Scan for the cell matching the given text and deliver its [x, y] coordinate at center. 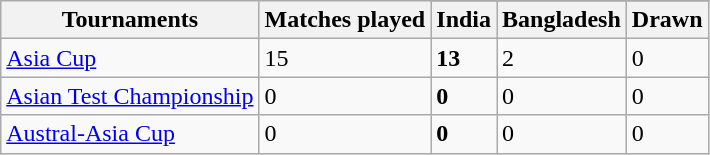
India [464, 20]
13 [464, 58]
Bangladesh [562, 20]
Matches played [345, 20]
15 [345, 58]
Asia Cup [130, 58]
Drawn [667, 20]
Austral-Asia Cup [130, 134]
Tournaments [130, 20]
Asian Test Championship [130, 96]
2 [562, 58]
